Extract the [x, y] coordinate from the center of the cell holding the provided text.  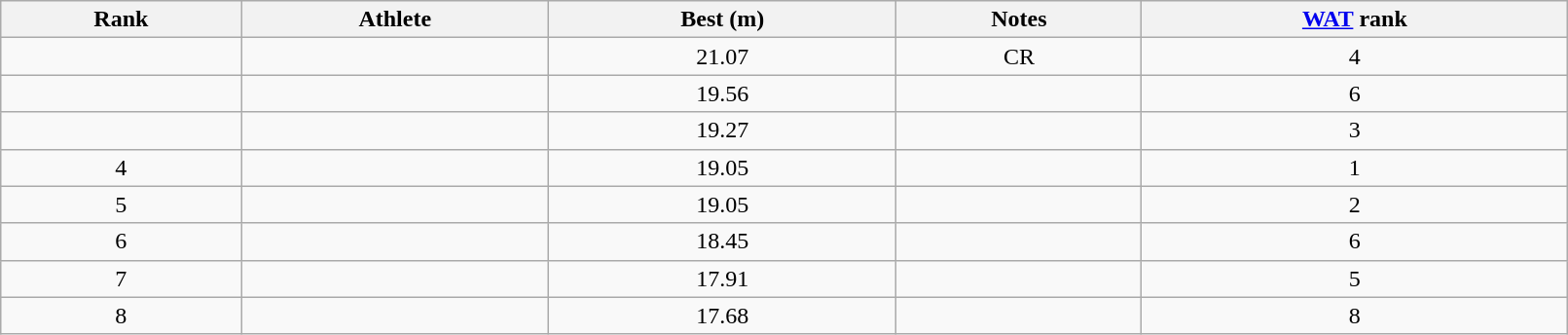
17.68 [722, 316]
19.27 [722, 130]
Rank [121, 19]
18.45 [722, 242]
CR [1019, 56]
1 [1355, 167]
21.07 [722, 56]
Notes [1019, 19]
Best (m) [722, 19]
19.56 [722, 93]
2 [1355, 205]
Athlete [395, 19]
WAT rank [1355, 19]
7 [121, 279]
3 [1355, 130]
17.91 [722, 279]
